Output the (x, y) coordinate of the center of the cell containing the given text.  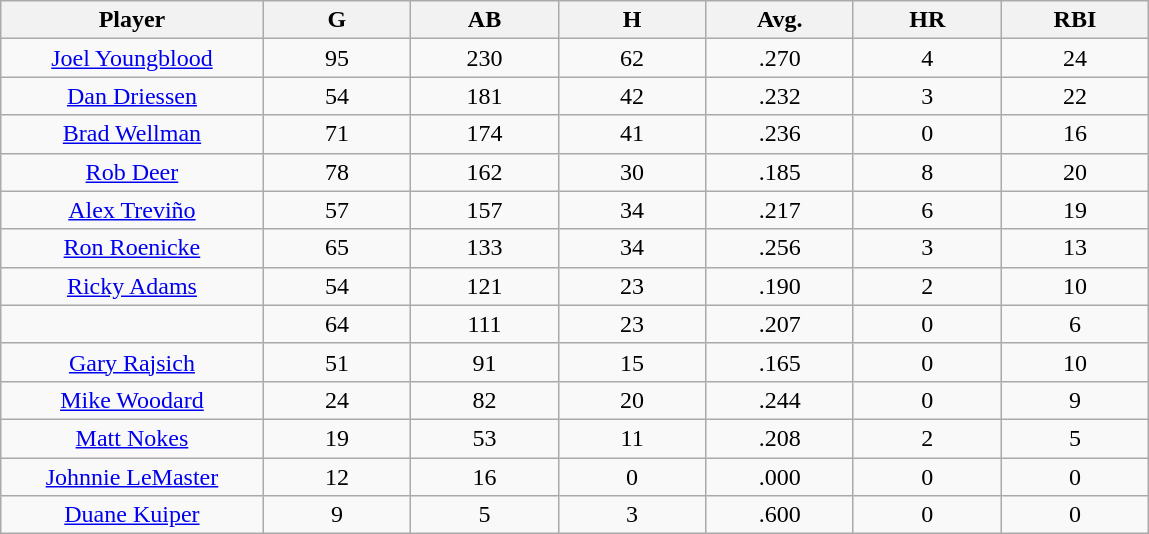
51 (337, 362)
Alex Treviño (132, 210)
Avg. (780, 20)
181 (485, 96)
82 (485, 400)
.190 (780, 286)
157 (485, 210)
162 (485, 172)
12 (337, 477)
G (337, 20)
Matt Nokes (132, 438)
Duane Kuiper (132, 515)
30 (632, 172)
.236 (780, 134)
230 (485, 58)
71 (337, 134)
57 (337, 210)
Ricky Adams (132, 286)
91 (485, 362)
53 (485, 438)
RBI (1075, 20)
Mike Woodard (132, 400)
174 (485, 134)
Player (132, 20)
.208 (780, 438)
95 (337, 58)
78 (337, 172)
.165 (780, 362)
Rob Deer (132, 172)
62 (632, 58)
42 (632, 96)
.207 (780, 324)
41 (632, 134)
111 (485, 324)
Dan Driessen (132, 96)
Joel Youngblood (132, 58)
65 (337, 248)
64 (337, 324)
.600 (780, 515)
13 (1075, 248)
Johnnie LeMaster (132, 477)
H (632, 20)
.244 (780, 400)
11 (632, 438)
.000 (780, 477)
Ron Roenicke (132, 248)
Brad Wellman (132, 134)
22 (1075, 96)
4 (927, 58)
HR (927, 20)
.270 (780, 58)
.256 (780, 248)
AB (485, 20)
.232 (780, 96)
121 (485, 286)
.217 (780, 210)
Gary Rajsich (132, 362)
8 (927, 172)
.185 (780, 172)
15 (632, 362)
133 (485, 248)
